Provide the [X, Y] coordinate of the cell's center where the given text is located.  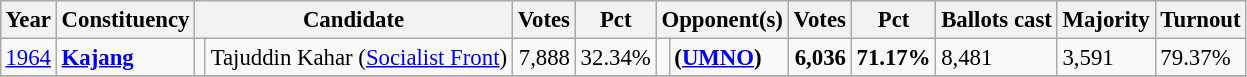
3,591 [1106, 57]
Tajuddin Kahar (Socialist Front) [358, 57]
Year [28, 20]
Turnout [1200, 20]
1964 [28, 57]
Ballots cast [996, 20]
Kajang [125, 57]
71.17% [894, 57]
(UMNO) [728, 57]
6,036 [820, 57]
Candidate [354, 20]
7,888 [544, 57]
Constituency [125, 20]
Majority [1106, 20]
Opponent(s) [722, 20]
79.37% [1200, 57]
8,481 [996, 57]
32.34% [616, 57]
